Identify which cell holds the provided text, then report its [X, Y] central coordinate. 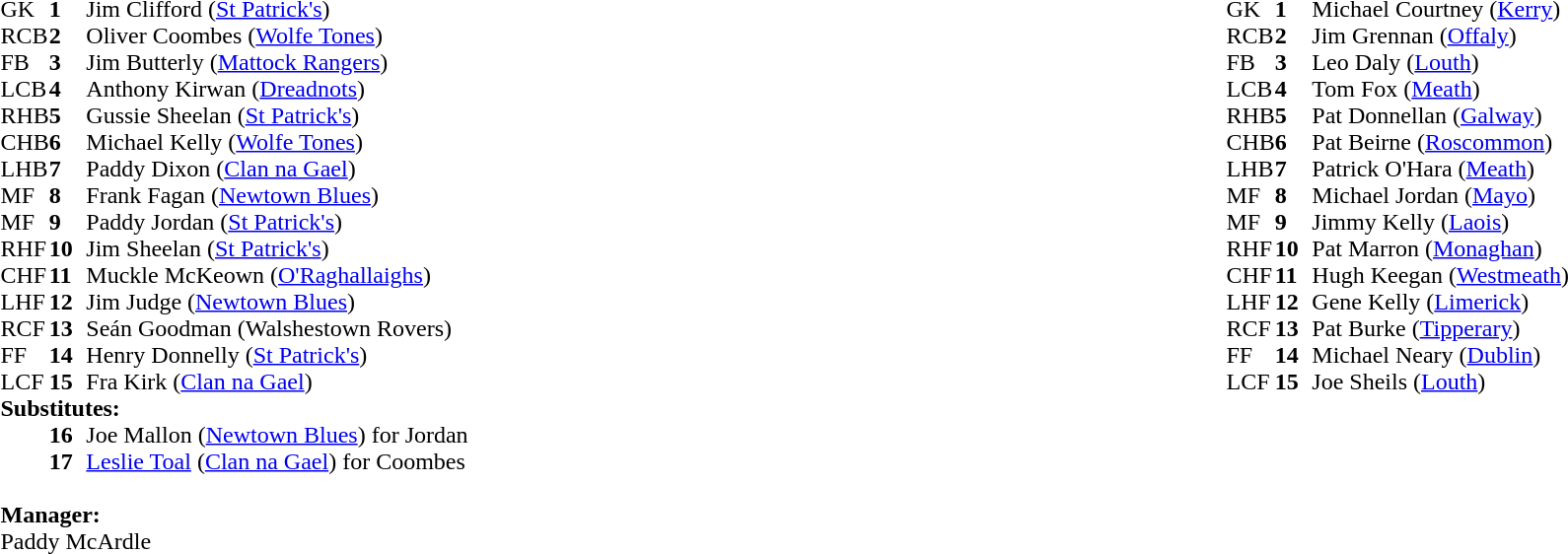
Fra Kirk (Clan na Gael) [276, 382]
Paddy Dixon (Clan na Gael) [276, 170]
Gussie Sheelan (St Patrick's) [276, 116]
Michael Kelly (Wolfe Tones) [276, 142]
Seán Goodman (Walshestown Rovers) [276, 329]
Oliver Coombes (Wolfe Tones) [276, 35]
17 [68, 461]
Henry Donnelly (St Patrick's) [276, 355]
16 [68, 436]
Jim Judge (Newtown Blues) [276, 302]
Anthony Kirwan (Dreadnots) [276, 89]
Muckle McKeown (O'Raghallaighs) [276, 276]
Jim Butterly (Mattock Rangers) [276, 63]
Jim Sheelan (St Patrick's) [276, 248]
Joe Mallon (Newtown Blues) for Jordan [276, 436]
Substitutes: [234, 408]
Leslie Toal (Clan na Gael) for Coombes [276, 461]
Frank Fagan (Newtown Blues) [276, 195]
Paddy Jordan (St Patrick's) [276, 223]
Manager: [234, 502]
